Scan for the cell matching the given text and deliver its (x, y) coordinate at center. 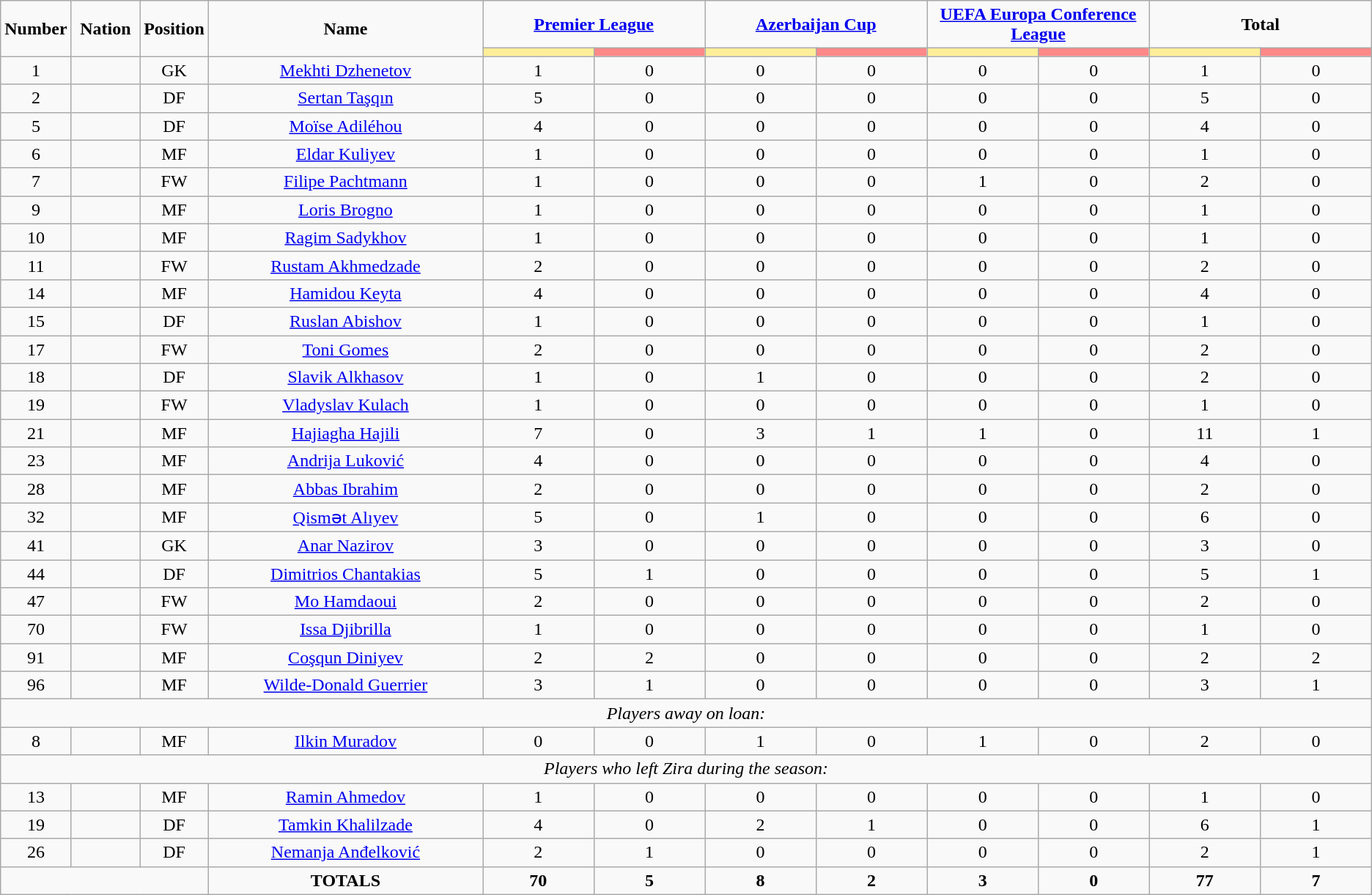
23 (36, 461)
TOTALS (345, 880)
Wilde-Donald Guerrier (345, 685)
Ragim Sadykhov (345, 237)
Dimitrios Chantakias (345, 574)
Abbas Ibrahim (345, 489)
Tamkin Khalilzade (345, 825)
Coşqun Diniyev (345, 658)
47 (36, 602)
91 (36, 658)
28 (36, 489)
96 (36, 685)
Rustam Akhmedzade (345, 265)
Nation (106, 29)
Eldar Kuliyev (345, 154)
77 (1205, 880)
Slavik Alkhasov (345, 377)
Loris Brogno (345, 210)
21 (36, 433)
Players who left Zira during the season: (686, 769)
Hamidou Keyta (345, 293)
Name (345, 29)
Moïse Adiléhou (345, 126)
41 (36, 545)
UEFA Europa Conference League (1038, 25)
18 (36, 377)
Sertan Taşqın (345, 98)
26 (36, 852)
Toni Gomes (345, 350)
Mekhti Dzhenetov (345, 70)
10 (36, 237)
13 (36, 797)
Mo Hamdaoui (345, 602)
Anar Nazirov (345, 545)
Total (1261, 25)
Number (36, 29)
Ramin Ahmedov (345, 797)
15 (36, 321)
Qismət Alıyev (345, 518)
17 (36, 350)
Players away on loan: (686, 713)
32 (36, 518)
Position (174, 29)
44 (36, 574)
Ruslan Abishov (345, 321)
Andrija Luković (345, 461)
9 (36, 210)
Nemanja Anđelković (345, 852)
Azerbaijan Cup (816, 25)
Hajiagha Hajili (345, 433)
Filipe Pachtmann (345, 182)
Ilkin Muradov (345, 741)
Premier League (594, 25)
Issa Djibrilla (345, 630)
14 (36, 293)
Vladyslav Kulach (345, 405)
